Find where the given text appears and provide that cell's center as [x, y] coordinate. 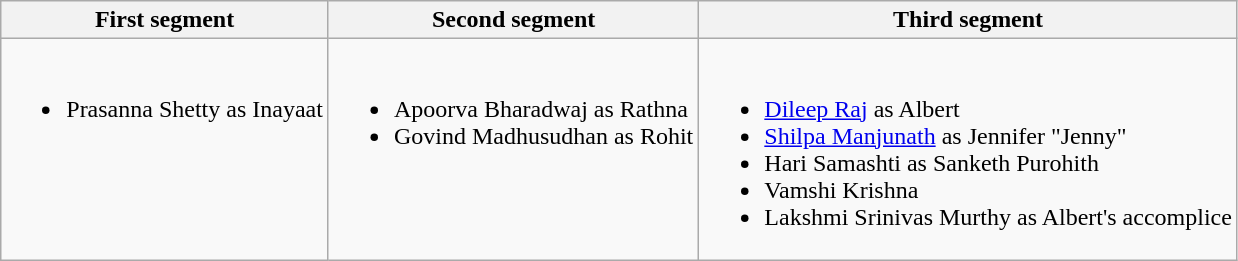
Prasanna Shetty as Inayaat [165, 150]
Dileep Raj as AlbertShilpa Manjunath as Jennifer "Jenny"Hari Samashti as Sanketh PurohithVamshi KrishnaLakshmi Srinivas Murthy as Albert's accomplice [968, 150]
Apoorva Bharadwaj as RathnaGovind Madhusudhan as Rohit [513, 150]
Third segment [968, 20]
Second segment [513, 20]
First segment [165, 20]
